Scan for the cell matching the given text and deliver its [X, Y] coordinate at center. 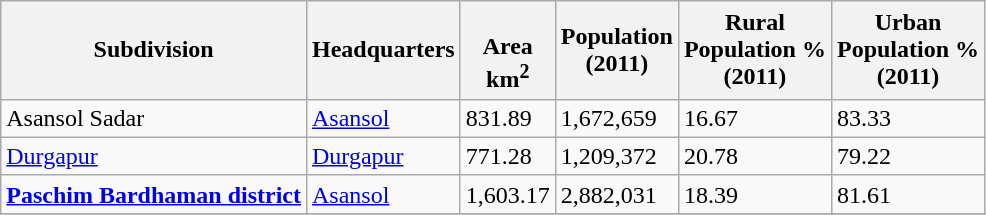
Subdivision [154, 50]
2,882,031 [616, 194]
79.22 [908, 156]
20.78 [754, 156]
831.89 [508, 118]
1,209,372 [616, 156]
Asansol Sadar [154, 118]
18.39 [754, 194]
1,603.17 [508, 194]
Areakm2 [508, 50]
Population(2011) [616, 50]
83.33 [908, 118]
Paschim Bardhaman district [154, 194]
1,672,659 [616, 118]
Headquarters [383, 50]
771.28 [508, 156]
Urban Population % (2011) [908, 50]
16.67 [754, 118]
81.61 [908, 194]
RuralPopulation %(2011) [754, 50]
